Capture the cell that displays the provided text and extract its [X, Y] central coordinate. 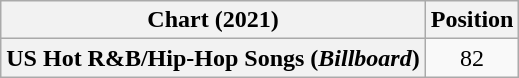
Position [472, 20]
US Hot R&B/Hip-Hop Songs (Billboard) [213, 58]
Chart (2021) [213, 20]
82 [472, 58]
